Return (x, y) of the center of cell containing provided text 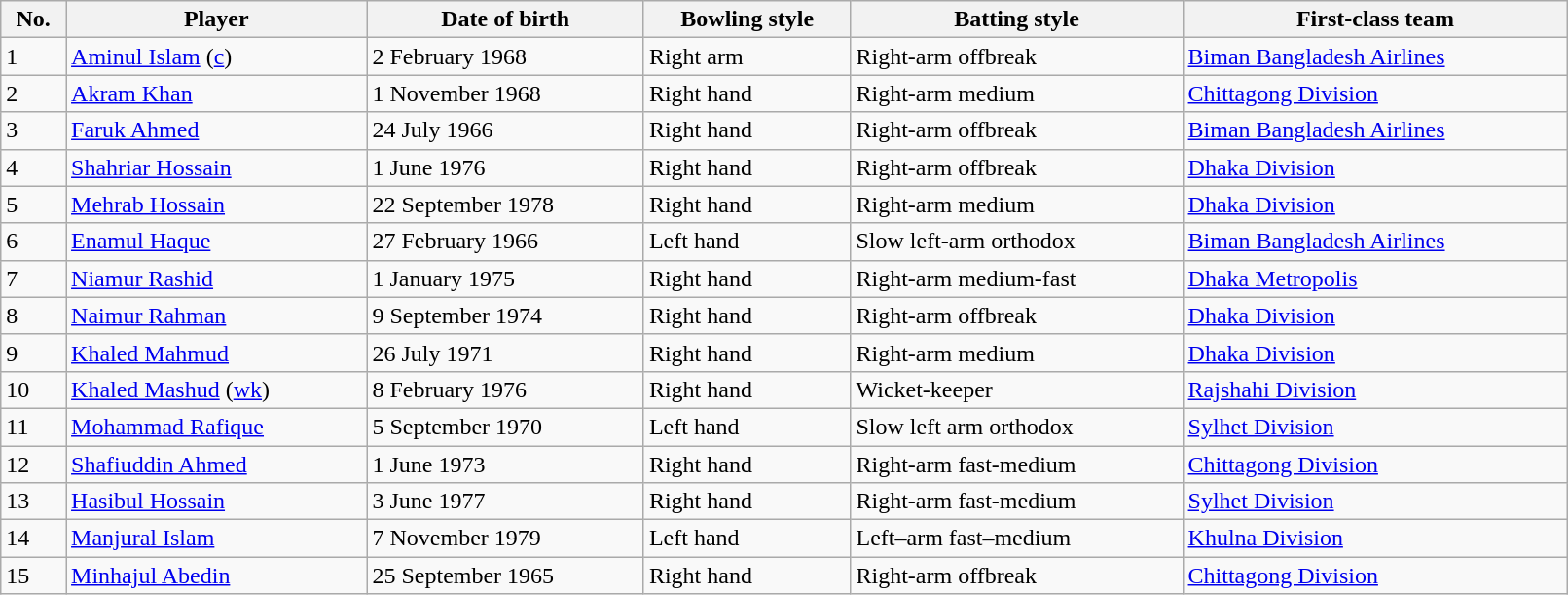
10 (33, 390)
1 November 1968 (505, 93)
Mehrab Hossain (216, 205)
24 July 1966 (505, 130)
25 September 1965 (505, 576)
Slow left arm orthodox (1016, 427)
6 (33, 242)
Date of birth (505, 19)
9 September 1974 (505, 316)
1 June 1973 (505, 465)
Enamul Haque (216, 242)
11 (33, 427)
Rajshahi Division (1375, 390)
Minhajul Abedin (216, 576)
Khaled Mashud (wk) (216, 390)
22 September 1978 (505, 205)
1 (33, 56)
Khaled Mahmud (216, 353)
Naimur Rahman (216, 316)
14 (33, 539)
Akram Khan (216, 93)
Hasibul Hossain (216, 502)
Player (216, 19)
Wicket-keeper (1016, 390)
15 (33, 576)
2 (33, 93)
9 (33, 353)
8 February 1976 (505, 390)
Slow left-arm orthodox (1016, 242)
3 (33, 130)
8 (33, 316)
5 September 1970 (505, 427)
Khulna Division (1375, 539)
Shafiuddin Ahmed (216, 465)
Manjural Islam (216, 539)
1 June 1976 (505, 167)
3 June 1977 (505, 502)
Dhaka Metropolis (1375, 279)
5 (33, 205)
Bowling style (748, 19)
2 February 1968 (505, 56)
First-class team (1375, 19)
13 (33, 502)
27 February 1966 (505, 242)
Shahriar Hossain (216, 167)
1 January 1975 (505, 279)
Left–arm fast–medium (1016, 539)
26 July 1971 (505, 353)
Batting style (1016, 19)
Mohammad Rafique (216, 427)
4 (33, 167)
7 November 1979 (505, 539)
Faruk Ahmed (216, 130)
Right arm (748, 56)
No. (33, 19)
Aminul Islam (c) (216, 56)
12 (33, 465)
Niamur Rashid (216, 279)
7 (33, 279)
Right-arm medium-fast (1016, 279)
